Return the [X, Y] coordinate for the center point of the cell that contains the specified text.  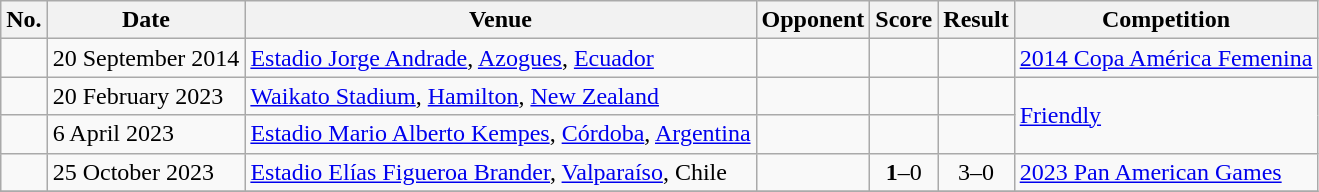
Opponent [813, 20]
Date [146, 20]
Estadio Mario Alberto Kempes, Córdoba, Argentina [500, 134]
Estadio Elías Figueroa Brander, Valparaíso, Chile [500, 172]
Score [904, 20]
Friendly [1166, 115]
3–0 [976, 172]
1–0 [904, 172]
6 April 2023 [146, 134]
20 February 2023 [146, 96]
Result [976, 20]
No. [24, 20]
Competition [1166, 20]
25 October 2023 [146, 172]
Waikato Stadium, Hamilton, New Zealand [500, 96]
2023 Pan American Games [1166, 172]
2014 Copa América Femenina [1166, 58]
20 September 2014 [146, 58]
Venue [500, 20]
Estadio Jorge Andrade, Azogues, Ecuador [500, 58]
